Extract the [X, Y] coordinate from the center of the cell holding the provided text.  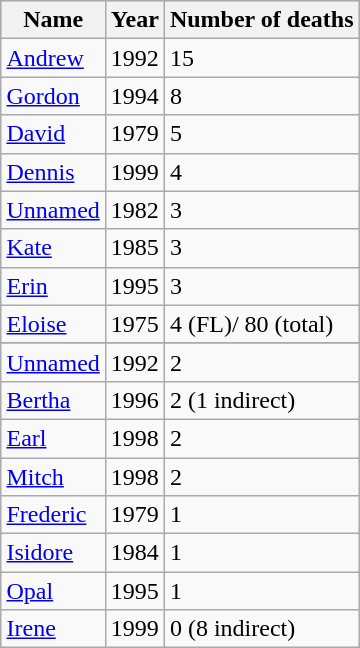
8 [262, 96]
Bertha [53, 400]
Gordon [53, 96]
4 [262, 172]
1984 [134, 553]
1994 [134, 96]
Name [53, 20]
1975 [134, 324]
0 (8 indirect) [262, 629]
Earl [53, 438]
5 [262, 134]
2 (1 indirect) [262, 400]
Erin [53, 286]
Eloise [53, 324]
1996 [134, 400]
4 (FL)/ 80 (total) [262, 324]
Kate [53, 248]
1982 [134, 210]
15 [262, 58]
Number of deaths [262, 20]
Dennis [53, 172]
David [53, 134]
Andrew [53, 58]
Opal [53, 591]
Mitch [53, 477]
Irene [53, 629]
Year [134, 20]
Frederic [53, 515]
Isidore [53, 553]
1985 [134, 248]
